Locate the cell with the specified text and output its [X, Y] center coordinate. 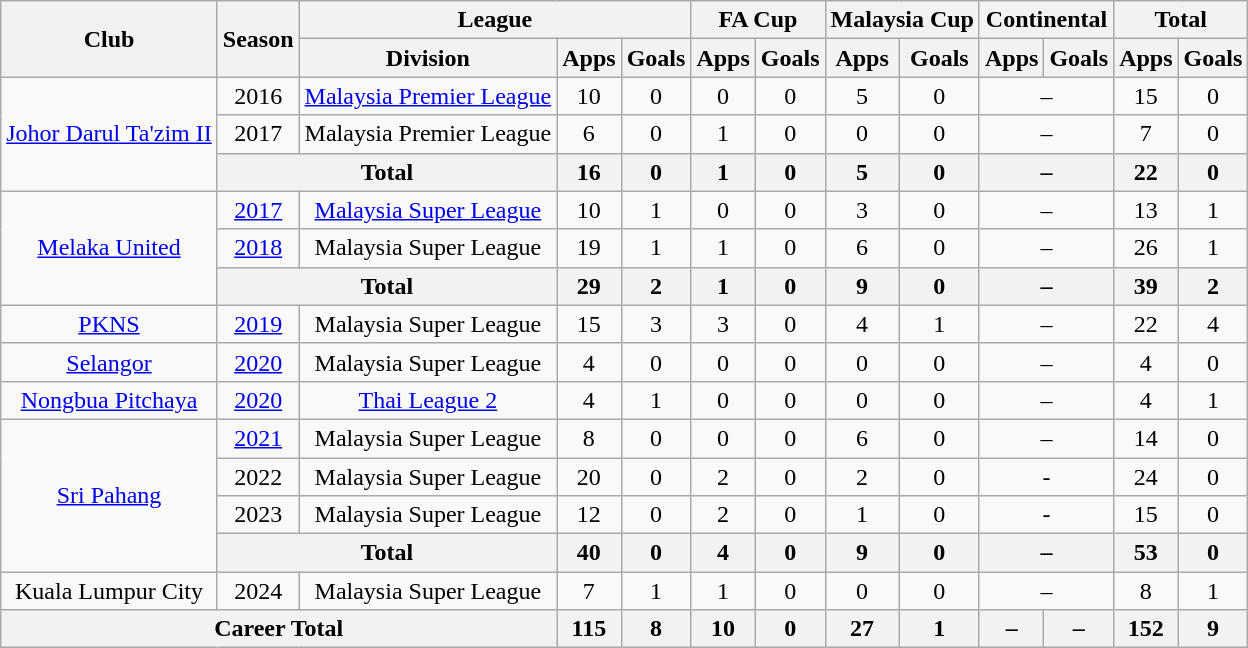
FA Cup [758, 20]
2021 [258, 438]
Nongbua Pitchaya [110, 400]
39 [1146, 286]
2016 [258, 96]
Sri Pahang [110, 495]
13 [1146, 210]
Melaka United [110, 248]
Selangor [110, 362]
29 [589, 286]
27 [862, 629]
Malaysia Cup [902, 20]
2018 [258, 248]
2024 [258, 591]
115 [589, 629]
53 [1146, 553]
152 [1146, 629]
Kuala Lumpur City [110, 591]
PKNS [110, 324]
14 [1146, 438]
2019 [258, 324]
19 [589, 248]
Johor Darul Ta'zim II [110, 134]
24 [1146, 477]
20 [589, 477]
Division [428, 58]
40 [589, 553]
Thai League 2 [428, 400]
League [495, 20]
2023 [258, 515]
Career Total [279, 629]
26 [1146, 248]
2022 [258, 477]
Season [258, 39]
12 [589, 515]
Continental [1046, 20]
16 [589, 172]
Club [110, 39]
